Capture the cell that displays the provided text and extract its (x, y) central coordinate. 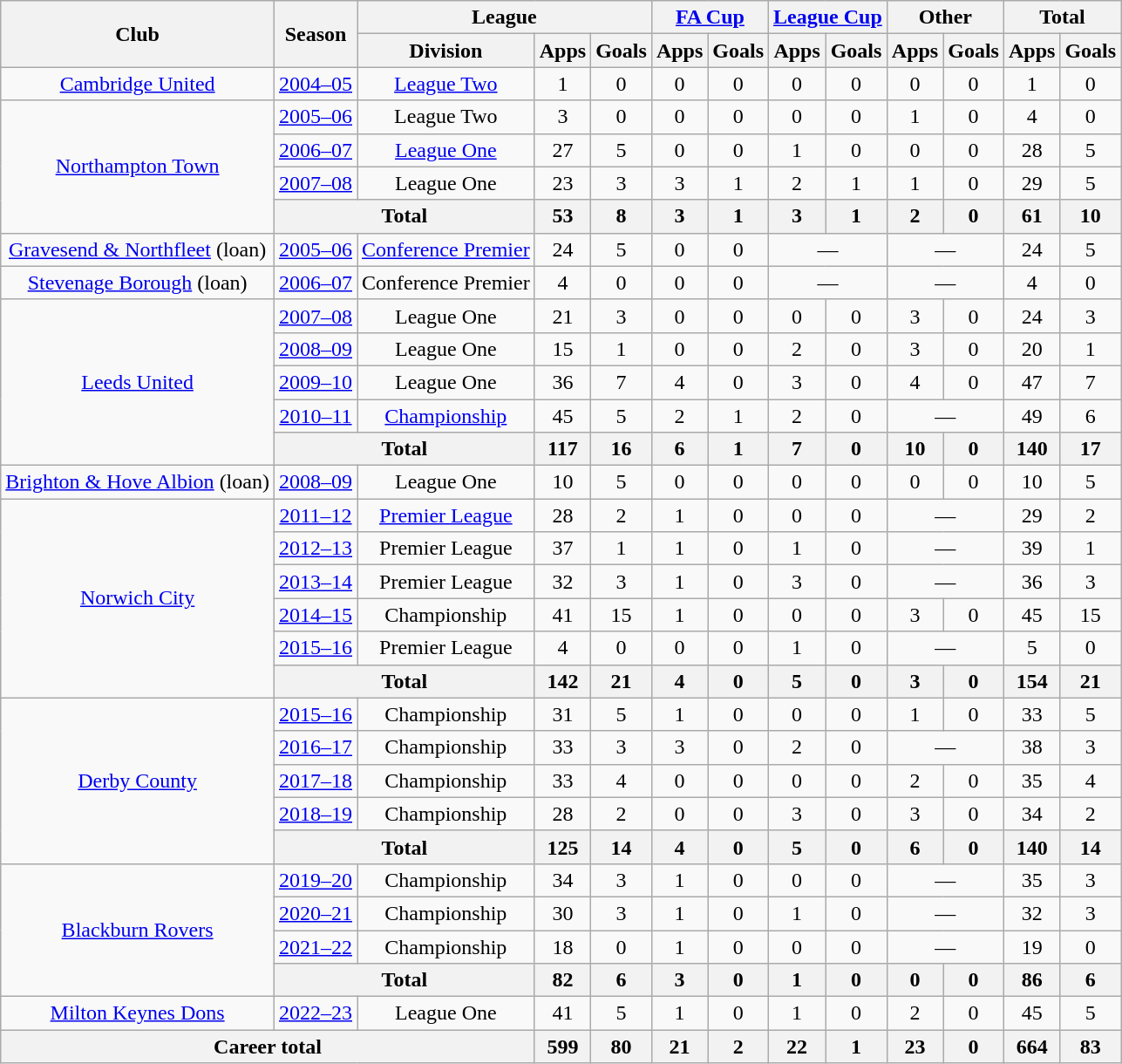
49 (1031, 416)
Brighton & Hove Albion (loan) (138, 482)
8 (622, 216)
Other (945, 17)
22 (797, 1047)
Derby County (138, 781)
Cambridge United (138, 84)
2012–13 (316, 549)
17 (1091, 449)
Milton Keynes Dons (138, 1013)
2018–19 (316, 814)
30 (562, 913)
Season (316, 34)
142 (562, 681)
16 (622, 449)
2004–05 (316, 84)
154 (1031, 681)
19 (1031, 946)
League (505, 17)
League Cup (828, 17)
Gravesend & Northfleet (loan) (138, 249)
Club (138, 34)
Career total (268, 1047)
2019–20 (316, 880)
2017–18 (316, 781)
Blackburn Rovers (138, 930)
27 (562, 150)
31 (562, 714)
2013–14 (316, 582)
2022–23 (316, 1013)
53 (562, 216)
2010–11 (316, 416)
20 (1031, 349)
38 (1031, 747)
2014–15 (316, 615)
2009–10 (316, 382)
83 (1091, 1047)
18 (562, 946)
117 (562, 449)
Northampton Town (138, 167)
2011–12 (316, 515)
Leeds United (138, 382)
Norwich City (138, 598)
125 (562, 847)
Division (446, 51)
61 (1031, 216)
82 (562, 980)
2021–22 (316, 946)
86 (1031, 980)
664 (1031, 1047)
80 (622, 1047)
2016–17 (316, 747)
599 (562, 1047)
2020–21 (316, 913)
Stevenage Borough (loan) (138, 283)
37 (562, 549)
FA Cup (710, 17)
39 (1031, 549)
47 (1031, 382)
